Detect which cell encompasses the target text, then output its (X, Y) center coordinate. 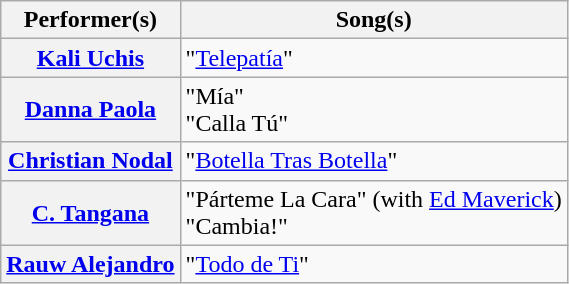
"Telepatía" (374, 58)
Danna Paola (90, 110)
Rauw Alejandro (90, 264)
C. Tangana (90, 212)
"Todo de Ti" (374, 264)
"Mía""Calla Tú" (374, 110)
"Botella Tras Botella" (374, 161)
Christian Nodal (90, 161)
Kali Uchis (90, 58)
"Párteme La Cara" (with Ed Maverick)"Cambia!" (374, 212)
Song(s) (374, 20)
Performer(s) (90, 20)
